Return (x, y) of the center of cell containing provided text 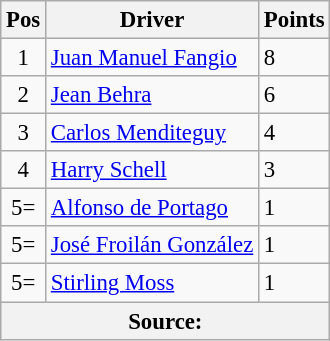
6 (294, 95)
Juan Manuel Fangio (152, 58)
2 (24, 95)
Carlos Menditeguy (152, 133)
José Froilán González (152, 245)
Stirling Moss (152, 283)
Alfonso de Portago (152, 208)
Source: (166, 321)
8 (294, 58)
Driver (152, 20)
Harry Schell (152, 170)
Pos (24, 20)
Jean Behra (152, 95)
Points (294, 20)
